Capture the cell that displays the provided text and extract its (x, y) central coordinate. 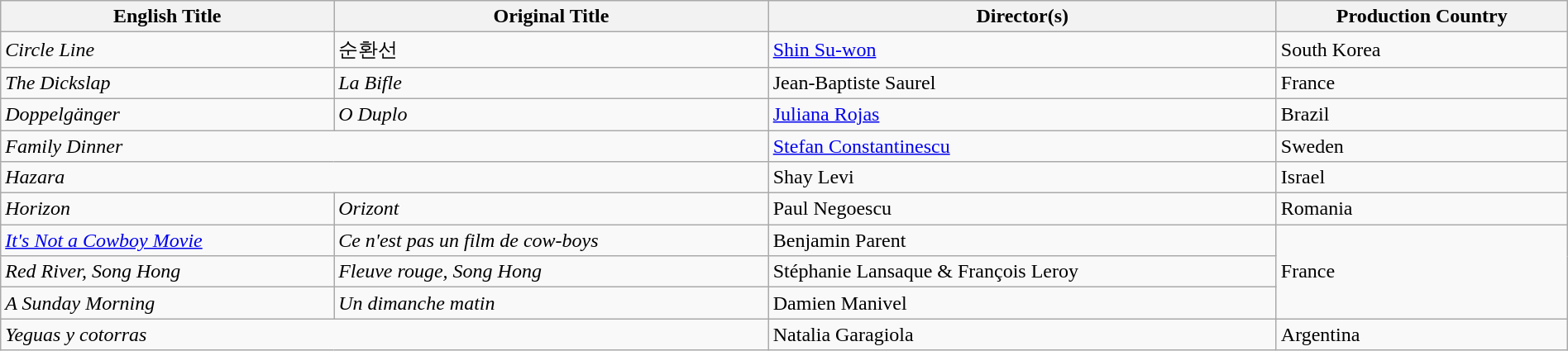
A Sunday Morning (167, 303)
Shin Su-won (1022, 50)
Fleuve rouge, Song Hong (552, 272)
Stéphanie Lansaque & François Leroy (1022, 272)
Circle Line (167, 50)
Paul Negoescu (1022, 209)
La Bifle (552, 83)
Argentina (1422, 334)
Red River, Song Hong (167, 272)
Director(s) (1022, 17)
Shay Levi (1022, 178)
Horizon (167, 209)
Juliana Rojas (1022, 114)
Natalia Garagiola (1022, 334)
Doppelgänger (167, 114)
Sweden (1422, 146)
O Duplo (552, 114)
Brazil (1422, 114)
Romania (1422, 209)
Israel (1422, 178)
순환선 (552, 50)
Orizont (552, 209)
South Korea (1422, 50)
It's Not a Cowboy Movie (167, 240)
Original Title (552, 17)
Hazara (385, 178)
Family Dinner (385, 146)
Damien Manivel (1022, 303)
Benjamin Parent (1022, 240)
Yeguas y cotorras (385, 334)
Un dimanche matin (552, 303)
Stefan Constantinescu (1022, 146)
The Dickslap (167, 83)
Jean-Baptiste Saurel (1022, 83)
Ce n'est pas un film de cow-boys (552, 240)
English Title (167, 17)
Production Country (1422, 17)
